Scan for the cell matching the given text and deliver its [X, Y] coordinate at center. 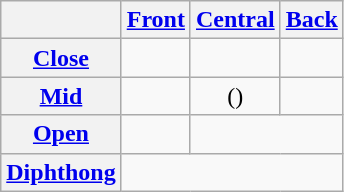
Back [312, 20]
Mid [61, 96]
Close [61, 58]
Open [61, 134]
Diphthong [61, 172]
() [235, 96]
Central [235, 20]
Front [156, 20]
